Return [x, y] of the center of cell containing provided text 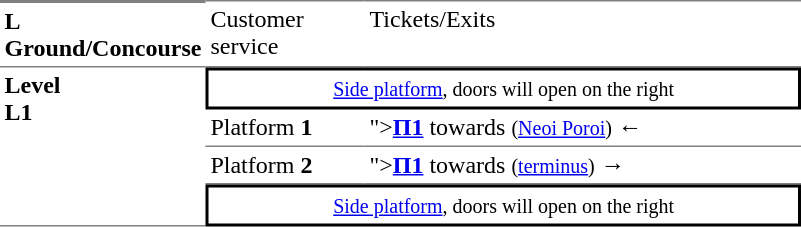
Platform 2 [286, 166]
LGround/Concourse [103, 34]
LevelL1 [103, 148]
">Π1 towards (terminus) → [583, 166]
Platform 1 [286, 129]
">Π1 towards (Neoi Poroi) ← [583, 129]
Tickets/Exits [583, 34]
Customer service [286, 34]
